Pinpoint the cell where the given text exists, returning its [x, y] midpoint coordinate. 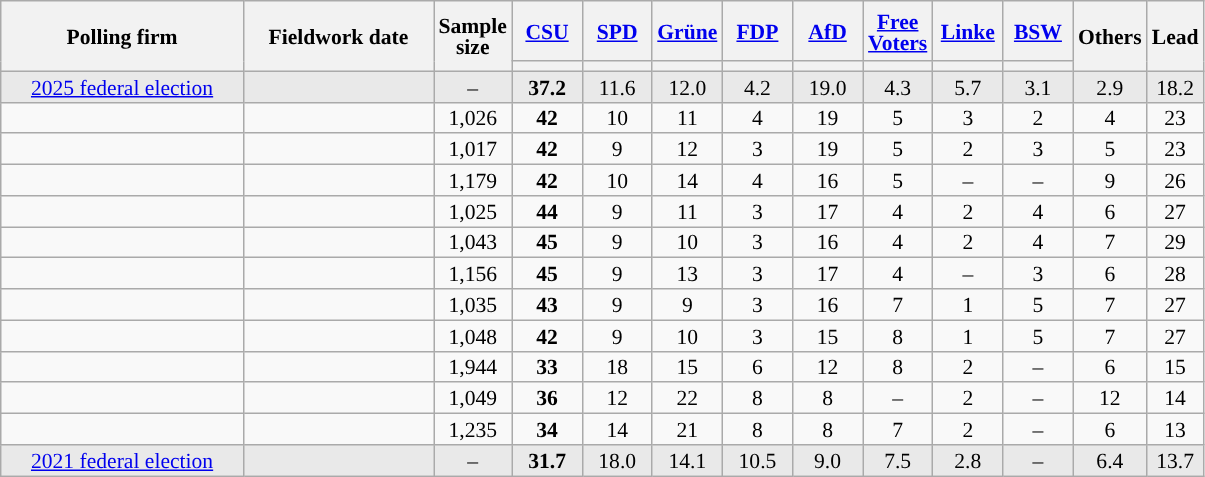
AfD [827, 31]
2.8 [968, 460]
9.0 [827, 460]
7.5 [898, 460]
10.5 [757, 460]
37.2 [547, 86]
34 [547, 430]
Free Voters [898, 31]
28 [1176, 274]
Samplesize [473, 36]
12.0 [687, 86]
4.2 [757, 86]
Others [1110, 36]
Grüne [687, 31]
1,043 [473, 242]
2021 federal election [122, 460]
1,235 [473, 430]
1,049 [473, 398]
1,017 [473, 150]
22 [687, 398]
FDP [757, 31]
26 [1176, 180]
19.0 [827, 86]
1,179 [473, 180]
Lead [1176, 36]
1,048 [473, 336]
5.7 [968, 86]
Linke [968, 31]
11.6 [617, 86]
1,944 [473, 366]
13.7 [1176, 460]
1,025 [473, 212]
CSU [547, 31]
21 [687, 430]
43 [547, 304]
Polling firm [122, 36]
1,156 [473, 274]
29 [1176, 242]
Fieldwork date [338, 36]
3.1 [1038, 86]
31.7 [547, 460]
14.1 [687, 460]
18 [617, 366]
SPD [617, 31]
36 [547, 398]
1,026 [473, 118]
2.9 [1110, 86]
44 [547, 212]
18.0 [617, 460]
6.4 [1110, 460]
4.3 [898, 86]
33 [547, 366]
BSW [1038, 31]
1,035 [473, 304]
18.2 [1176, 86]
2025 federal election [122, 86]
